Output the (X, Y) coordinate of the center of the cell containing the given text.  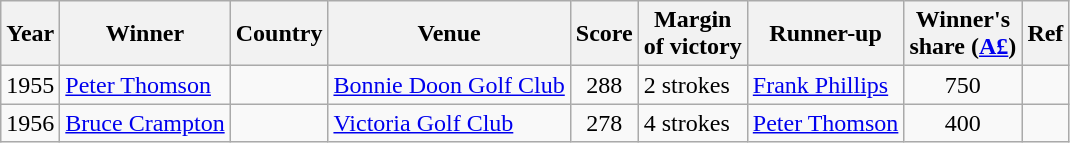
1955 (30, 85)
278 (604, 123)
Winner'sshare (A£) (963, 34)
1956 (30, 123)
Marginof victory (692, 34)
4 strokes (692, 123)
Bonnie Doon Golf Club (449, 85)
Bruce Crampton (145, 123)
Winner (145, 34)
Venue (449, 34)
Victoria Golf Club (449, 123)
2 strokes (692, 85)
Year (30, 34)
Ref (1046, 34)
Frank Phillips (826, 85)
750 (963, 85)
Country (279, 34)
Runner-up (826, 34)
400 (963, 123)
Score (604, 34)
288 (604, 85)
